Detect which cell encompasses the target text, then output its (X, Y) center coordinate. 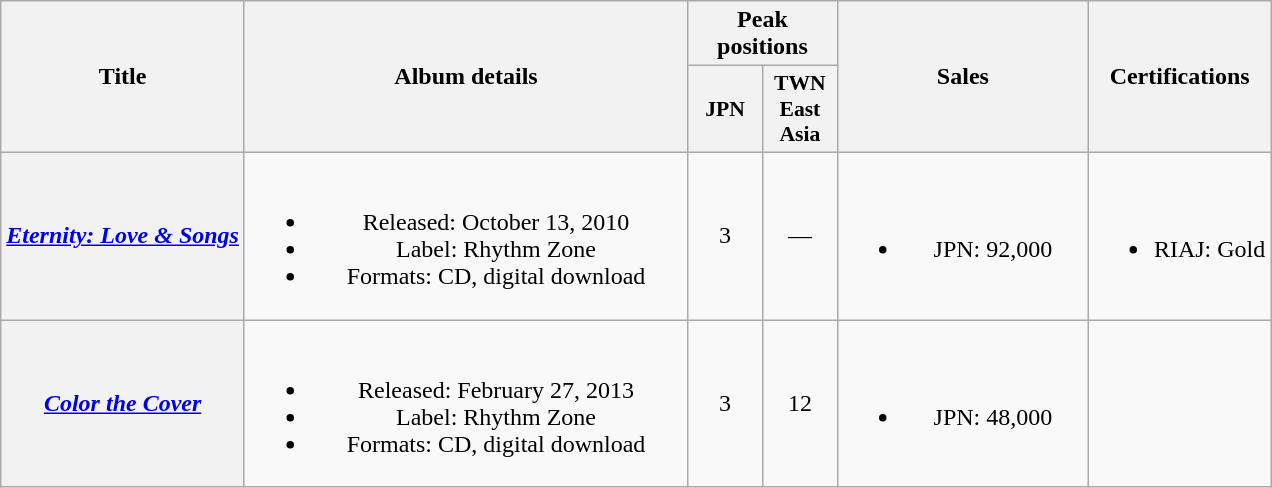
Color the Cover (123, 404)
Album details (466, 77)
Peak positions (763, 34)
Sales (962, 77)
12 (800, 404)
Certifications (1179, 77)
Released: October 13, 2010Label: Rhythm ZoneFormats: CD, digital download (466, 236)
JPN: 48,000 (962, 404)
— (800, 236)
Eternity: Love & Songs (123, 236)
TWN East Asia (800, 110)
JPN: 92,000 (962, 236)
RIAJ: Gold (1179, 236)
JPN (726, 110)
Released: February 27, 2013Label: Rhythm ZoneFormats: CD, digital download (466, 404)
Title (123, 77)
